Capture the cell that displays the provided text and extract its (X, Y) central coordinate. 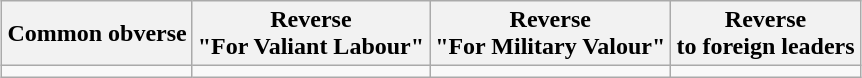
Reverse"For Valiant Labour" (310, 34)
Reverse"For Military Valour" (550, 34)
Common obverse (97, 34)
Reverseto foreign leaders (766, 34)
